Search for the cell housing the specified text and yield its (X, Y) center coordinate. 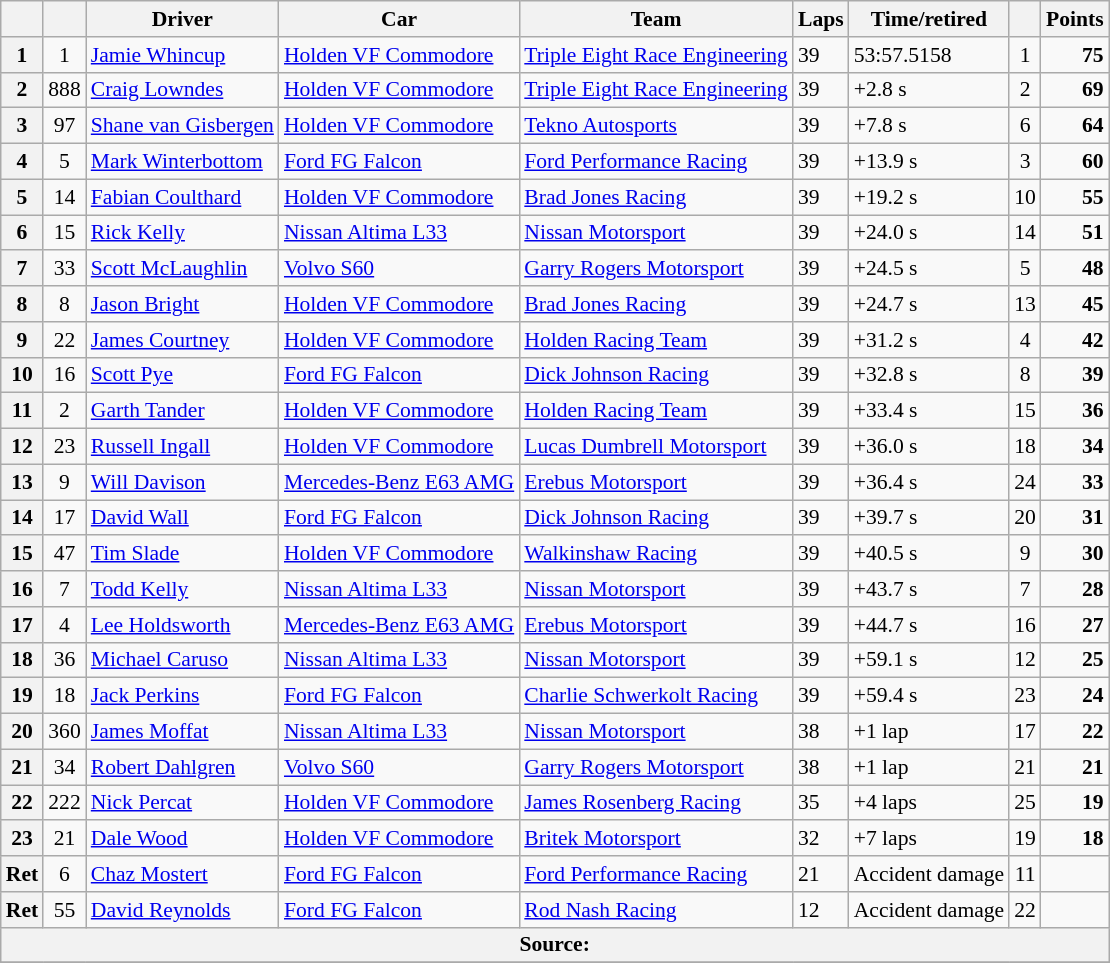
47 (64, 554)
42 (1075, 340)
+33.4 s (930, 411)
Fabian Coulthard (182, 197)
Nick Percat (182, 803)
75 (1075, 55)
Time/retired (930, 19)
+2.8 s (930, 90)
360 (64, 732)
Car (399, 19)
Rod Nash Racing (656, 910)
+36.0 s (930, 447)
Scott McLaughlin (182, 269)
+59.1 s (930, 660)
Will Davison (182, 482)
+24.7 s (930, 304)
+39.7 s (930, 518)
+7.8 s (930, 126)
Scott Pye (182, 375)
Mark Winterbottom (182, 162)
+43.7 s (930, 589)
28 (1075, 589)
97 (64, 126)
Rick Kelly (182, 233)
+36.4 s (930, 482)
David Wall (182, 518)
Shane van Gisbergen (182, 126)
+24.0 s (930, 233)
Charlie Schwerkolt Racing (656, 696)
James Courtney (182, 340)
James Moffat (182, 732)
Laps (821, 19)
Britek Motorsport (656, 839)
Driver (182, 19)
Garth Tander (182, 411)
Todd Kelly (182, 589)
69 (1075, 90)
+19.2 s (930, 197)
Michael Caruso (182, 660)
Robert Dahlgren (182, 767)
+13.9 s (930, 162)
Tim Slade (182, 554)
+32.8 s (930, 375)
Jason Bright (182, 304)
Dale Wood (182, 839)
35 (821, 803)
32 (821, 839)
51 (1075, 233)
60 (1075, 162)
Lucas Dumbrell Motorsport (656, 447)
Chaz Mostert (182, 874)
+59.4 s (930, 696)
Team (656, 19)
+4 laps (930, 803)
222 (64, 803)
888 (64, 90)
+24.5 s (930, 269)
Jack Perkins (182, 696)
Craig Lowndes (182, 90)
48 (1075, 269)
Tekno Autosports (656, 126)
Source: (555, 945)
James Rosenberg Racing (656, 803)
45 (1075, 304)
David Reynolds (182, 910)
+40.5 s (930, 554)
+7 laps (930, 839)
Russell Ingall (182, 447)
30 (1075, 554)
+31.2 s (930, 340)
53:57.5158 (930, 55)
64 (1075, 126)
Jamie Whincup (182, 55)
Walkinshaw Racing (656, 554)
Lee Holdsworth (182, 625)
Points (1075, 19)
27 (1075, 625)
+44.7 s (930, 625)
31 (1075, 518)
